Capture the cell that displays the provided text and extract its (x, y) central coordinate. 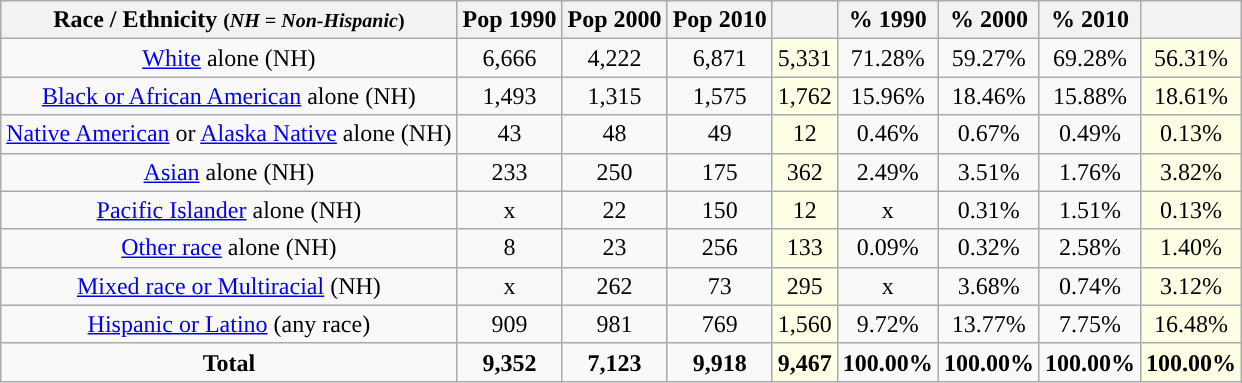
0.09% (888, 248)
1.51% (1090, 210)
8 (510, 248)
Total (229, 362)
256 (720, 248)
56.31% (1190, 58)
13.77% (988, 324)
% 1990 (888, 20)
% 2000 (988, 20)
23 (614, 248)
Pop 2010 (720, 20)
0.32% (988, 248)
250 (614, 172)
769 (720, 324)
909 (510, 324)
3.51% (988, 172)
48 (614, 134)
0.74% (1090, 286)
18.61% (1190, 96)
Hispanic or Latino (any race) (229, 324)
5,331 (804, 58)
233 (510, 172)
133 (804, 248)
White alone (NH) (229, 58)
18.46% (988, 96)
7.75% (1090, 324)
73 (720, 286)
150 (720, 210)
Pop 1990 (510, 20)
981 (614, 324)
59.27% (988, 58)
3.82% (1190, 172)
7,123 (614, 362)
262 (614, 286)
22 (614, 210)
9,352 (510, 362)
Race / Ethnicity (NH = Non-Hispanic) (229, 20)
69.28% (1090, 58)
0.31% (988, 210)
1,762 (804, 96)
1,315 (614, 96)
% 2010 (1090, 20)
2.49% (888, 172)
Asian alone (NH) (229, 172)
Mixed race or Multiracial (NH) (229, 286)
0.67% (988, 134)
15.88% (1090, 96)
9,918 (720, 362)
2.58% (1090, 248)
4,222 (614, 58)
0.46% (888, 134)
Pacific Islander alone (NH) (229, 210)
1.76% (1090, 172)
15.96% (888, 96)
Black or African American alone (NH) (229, 96)
175 (720, 172)
295 (804, 286)
3.12% (1190, 286)
9.72% (888, 324)
6,666 (510, 58)
362 (804, 172)
16.48% (1190, 324)
1,493 (510, 96)
0.49% (1090, 134)
Other race alone (NH) (229, 248)
Pop 2000 (614, 20)
71.28% (888, 58)
Native American or Alaska Native alone (NH) (229, 134)
6,871 (720, 58)
9,467 (804, 362)
3.68% (988, 286)
1,560 (804, 324)
43 (510, 134)
1.40% (1190, 248)
1,575 (720, 96)
49 (720, 134)
